Output the (X, Y) coordinate of the center of the cell containing the given text.  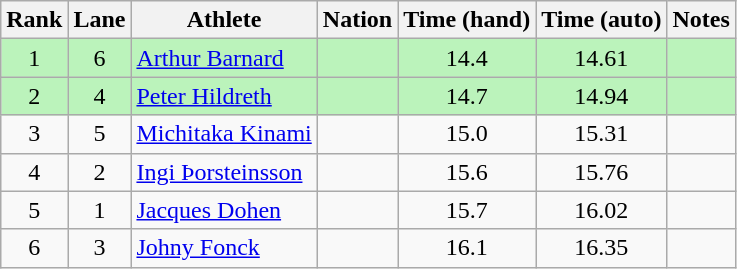
15.7 (467, 210)
15.0 (467, 134)
Nation (357, 20)
Notes (701, 20)
16.1 (467, 248)
15.31 (602, 134)
14.7 (467, 96)
16.35 (602, 248)
14.94 (602, 96)
Jacques Dohen (224, 210)
Arthur Barnard (224, 58)
Athlete (224, 20)
15.6 (467, 172)
Time (hand) (467, 20)
Lane (100, 20)
16.02 (602, 210)
Peter Hildreth (224, 96)
14.61 (602, 58)
15.76 (602, 172)
Time (auto) (602, 20)
Johny Fonck (224, 248)
14.4 (467, 58)
Rank (34, 20)
Ingi Þorsteinsson (224, 172)
Michitaka Kinami (224, 134)
